Pinpoint the cell where the given text exists, returning its (x, y) midpoint coordinate. 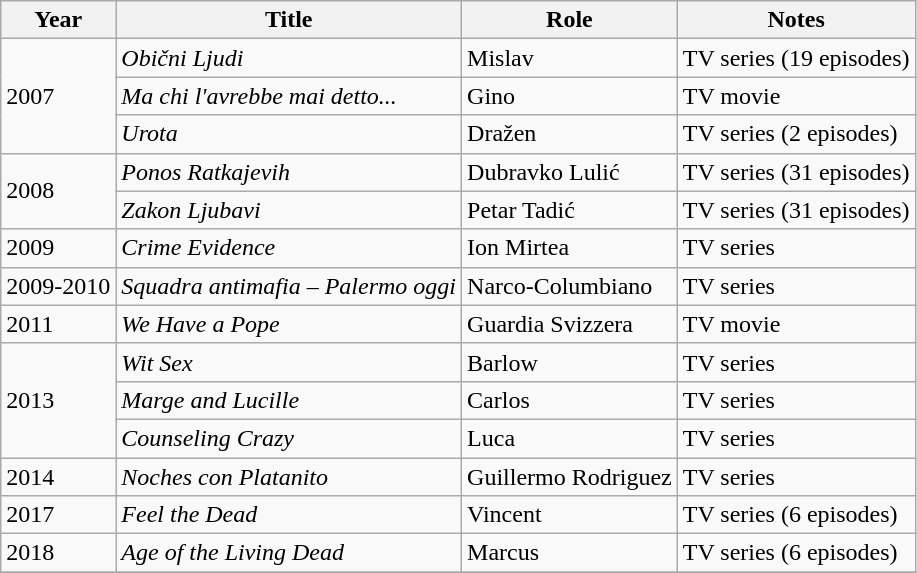
2013 (58, 400)
Marge and Lucille (289, 400)
Petar Tadić (570, 210)
2009-2010 (58, 286)
Guardia Svizzera (570, 324)
Age of the Living Dead (289, 553)
2011 (58, 324)
We Have a Pope (289, 324)
TV series (19 episodes) (796, 58)
Carlos (570, 400)
Dražen (570, 134)
Wit Sex (289, 362)
Guillermo Rodriguez (570, 477)
Squadra antimafia – Palermo oggi (289, 286)
Year (58, 20)
TV series (2 episodes) (796, 134)
Vincent (570, 515)
2007 (58, 96)
Title (289, 20)
Role (570, 20)
2008 (58, 191)
Notes (796, 20)
2017 (58, 515)
Marcus (570, 553)
Ion Mirtea (570, 248)
Ponos Ratkajevih (289, 172)
Urota (289, 134)
Ma chi l'avrebbe mai detto... (289, 96)
Narco-Columbiano (570, 286)
Counseling Crazy (289, 438)
2018 (58, 553)
Dubravko Lulić (570, 172)
2014 (58, 477)
Barlow (570, 362)
Gino (570, 96)
Crime Evidence (289, 248)
Obični Ljudi (289, 58)
Zakon Ljubavi (289, 210)
Luca (570, 438)
Mislav (570, 58)
Noches con Platanito (289, 477)
2009 (58, 248)
Feel the Dead (289, 515)
